Detect which cell encompasses the target text, then output its [x, y] center coordinate. 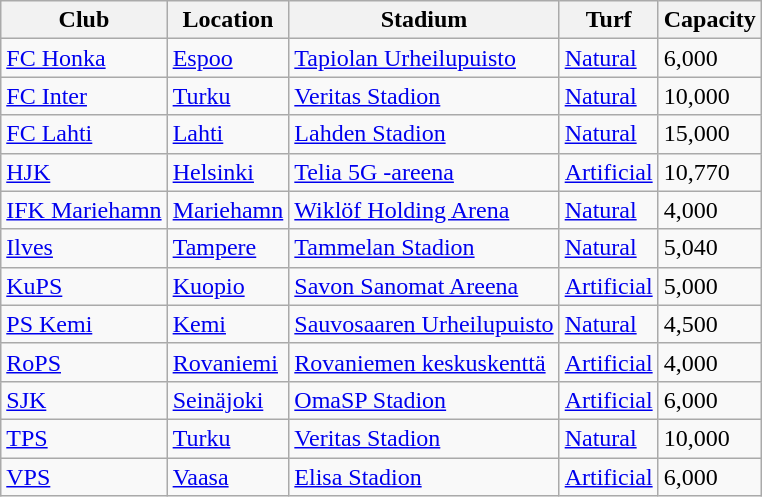
FC Inter [84, 96]
Helsinki [228, 172]
Kemi [228, 324]
OmaSP Stadion [424, 400]
Seinäjoki [228, 400]
FC Lahti [84, 134]
Ilves [84, 248]
Sauvosaaren Urheilupuisto [424, 324]
Capacity [710, 20]
SJK [84, 400]
Rovaniemen keskuskenttä [424, 362]
Stadium [424, 20]
Wiklöf Holding Arena [424, 210]
Telia 5G -areena [424, 172]
KuPS [84, 286]
FC Honka [84, 58]
Turf [608, 20]
PS Kemi [84, 324]
Kuopio [228, 286]
RoPS [84, 362]
Tammelan Stadion [424, 248]
HJK [84, 172]
5,040 [710, 248]
4,500 [710, 324]
Vaasa [228, 477]
Elisa Stadion [424, 477]
10,770 [710, 172]
IFK Mariehamn [84, 210]
Savon Sanomat Areena [424, 286]
Location [228, 20]
Mariehamn [228, 210]
5,000 [710, 286]
Espoo [228, 58]
Lahden Stadion [424, 134]
Club [84, 20]
Lahti [228, 134]
Tapiolan Urheilupuisto [424, 58]
TPS [84, 438]
VPS [84, 477]
15,000 [710, 134]
Rovaniemi [228, 362]
Tampere [228, 248]
